Provide the [x, y] coordinate of the cell's center where the given text is located.  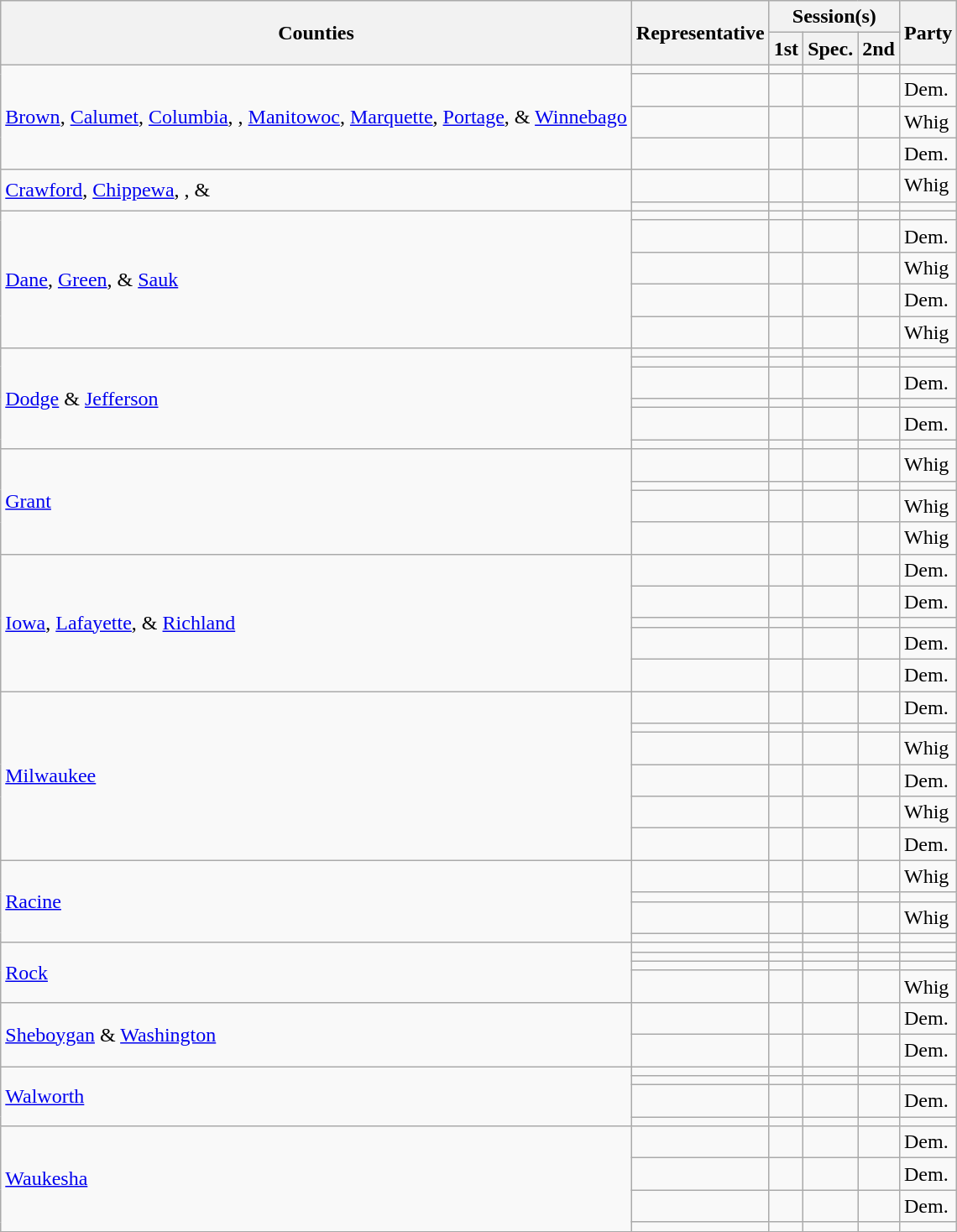
Rock [316, 972]
Brown, Calumet, Columbia, , Manitowoc, Marquette, Portage, & Winnebago [316, 117]
Waukesha [316, 1178]
Sheboygan & Washington [316, 1034]
Representative [700, 33]
Counties [316, 33]
Spec. [831, 49]
Racine [316, 901]
Session(s) [834, 17]
Walworth [316, 1096]
2nd [879, 49]
Party [928, 33]
Grant [316, 502]
Milwaukee [316, 775]
1st [786, 49]
Crawford, Chippewa, , & [316, 190]
Dane, Green, & Sauk [316, 279]
Iowa, Lafayette, & Richland [316, 623]
Dodge & Jefferson [316, 399]
